Determine the [X, Y] coordinate at the center of the cell enclosing the given text.  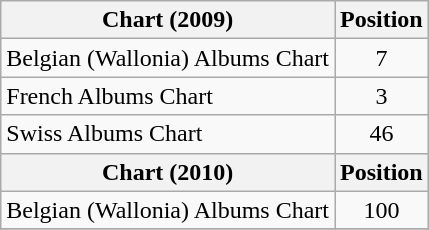
7 [381, 58]
French Albums Chart [168, 96]
Chart (2009) [168, 20]
Swiss Albums Chart [168, 134]
100 [381, 210]
46 [381, 134]
Chart (2010) [168, 172]
3 [381, 96]
